Extract the (x, y) coordinate from the center of the cell holding the provided text.  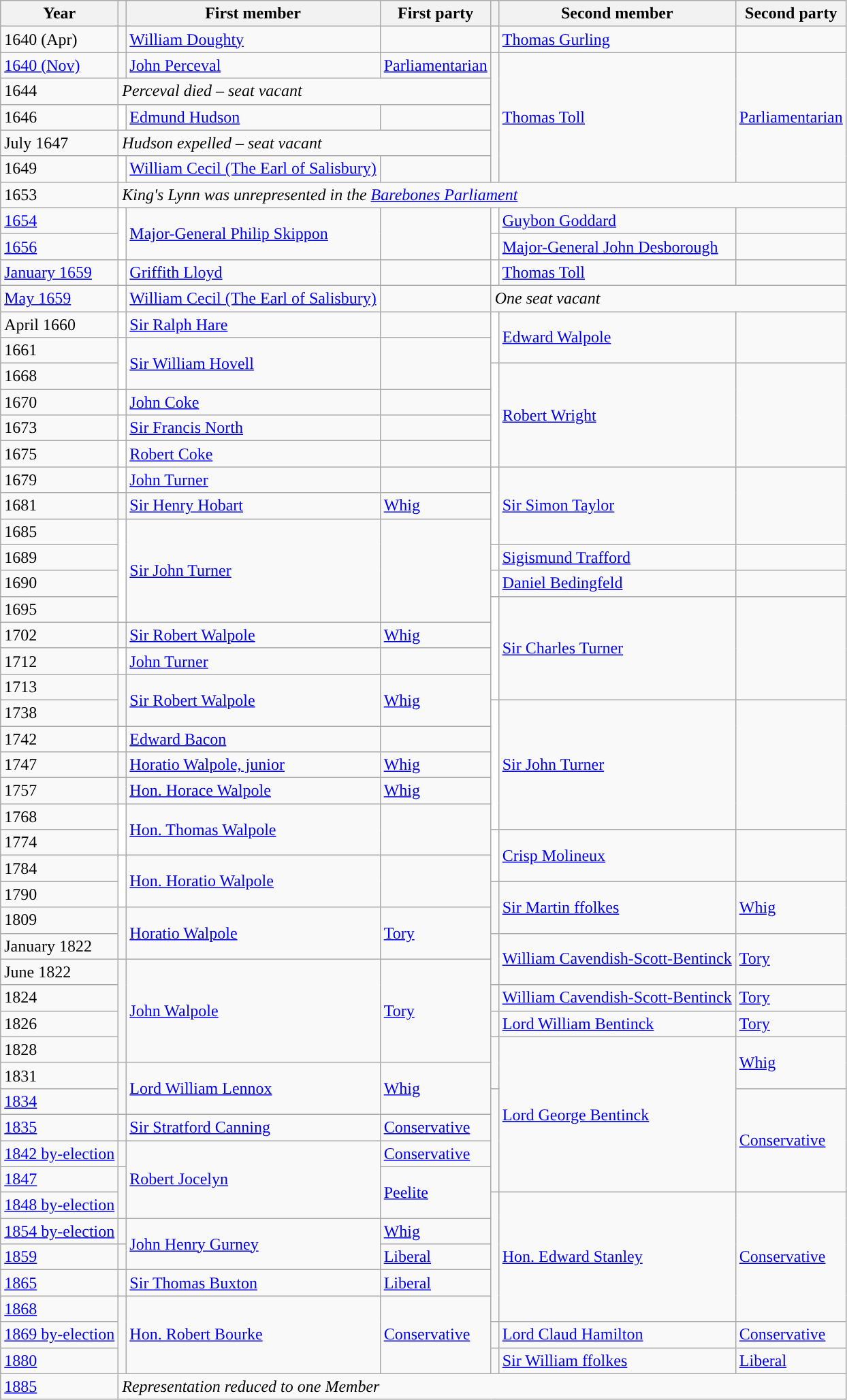
Lord William Bentinck (617, 1024)
Horatio Walpole, junior (253, 765)
Second member (617, 14)
Sir Thomas Buxton (253, 1283)
1689 (60, 557)
1654 (60, 221)
1685 (60, 532)
Thomas Gurling (617, 39)
1649 (60, 169)
1835 (60, 1127)
1842 by-election (60, 1154)
1868 (60, 1309)
1675 (60, 454)
1668 (60, 376)
William Doughty (253, 39)
Sir Ralph Hare (253, 325)
Second party (791, 14)
Hon. Horatio Walpole (253, 881)
Guybon Goddard (617, 221)
Sir Charles Turner (617, 648)
Major-General Philip Skippon (253, 233)
1673 (60, 428)
1695 (60, 609)
King's Lynn was unrepresented in the Barebones Parliament (483, 195)
January 1659 (60, 272)
Hon. Robert Bourke (253, 1335)
Robert Jocelyn (253, 1179)
John Coke (253, 402)
January 1822 (60, 946)
Edward Walpole (617, 338)
1865 (60, 1283)
1661 (60, 351)
Crisp Molineux (617, 856)
1809 (60, 920)
1738 (60, 713)
One seat vacant (669, 298)
John Perceval (253, 65)
Griffith Lloyd (253, 272)
Major-General John Desborough (617, 246)
1790 (60, 894)
1646 (60, 117)
Hon. Thomas Walpole (253, 830)
Peelite (436, 1192)
1640 (Apr) (60, 39)
1834 (60, 1101)
Robert Coke (253, 454)
Lord Claud Hamilton (617, 1335)
1885 (60, 1386)
Lord George Bentinck (617, 1114)
1774 (60, 843)
Sir Francis North (253, 428)
1653 (60, 195)
Edward Bacon (253, 738)
1702 (60, 635)
1757 (60, 791)
1847 (60, 1179)
John Walpole (253, 1011)
1828 (60, 1049)
1869 by-election (60, 1335)
Hon. Horace Walpole (253, 791)
Hudson expelled – seat vacant (305, 143)
July 1647 (60, 143)
Horatio Walpole (253, 933)
1824 (60, 998)
1859 (60, 1257)
Sir William ffolkes (617, 1361)
1670 (60, 402)
1712 (60, 661)
Sir Henry Hobart (253, 506)
Sir Martin ffolkes (617, 907)
First member (253, 14)
Edmund Hudson (253, 117)
1690 (60, 583)
Sir Simon Taylor (617, 506)
1640 (Nov) (60, 65)
1848 by-election (60, 1205)
1854 by-election (60, 1231)
1681 (60, 506)
Sigismund Trafford (617, 557)
1679 (60, 480)
May 1659 (60, 298)
Daniel Bedingfeld (617, 583)
Lord William Lennox (253, 1088)
1747 (60, 765)
1831 (60, 1075)
1768 (60, 817)
1784 (60, 868)
1656 (60, 246)
1713 (60, 687)
1742 (60, 738)
Hon. Edward Stanley (617, 1257)
April 1660 (60, 325)
Year (60, 14)
Sir William Hovell (253, 363)
John Henry Gurney (253, 1244)
Representation reduced to one Member (483, 1386)
June 1822 (60, 972)
Sir Stratford Canning (253, 1127)
Robert Wright (617, 415)
1826 (60, 1024)
1644 (60, 91)
First party (436, 14)
1880 (60, 1361)
Perceval died – seat vacant (305, 91)
